Capture the cell that displays the provided text and extract its [X, Y] central coordinate. 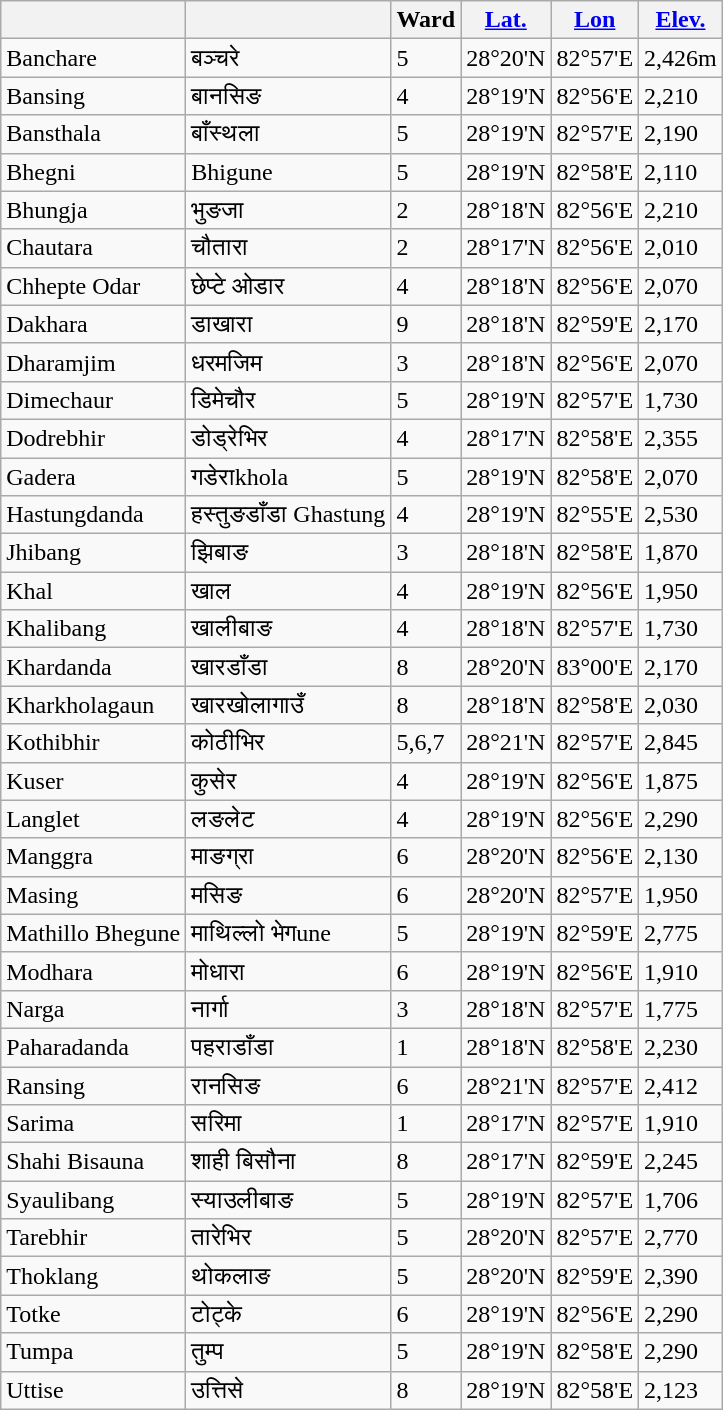
हस्तुङडाँडा Ghastung [288, 515]
Tarebhir [94, 1238]
भुङजा [288, 210]
5,6,7 [426, 743]
मोधारा [288, 971]
2,355 [681, 438]
तुम्प [288, 1352]
स्याउलीबाङ [288, 1200]
82°55'E [595, 515]
Elev. [681, 20]
2,530 [681, 515]
2,130 [681, 857]
Tumpa [94, 1352]
Dimechaur [94, 400]
Modhara [94, 971]
Lat. [506, 20]
Khal [94, 591]
शाही बिसौना [288, 1162]
सरिमा [288, 1124]
Syaulibang [94, 1200]
कुसेर [288, 781]
Sarima [94, 1124]
खारडाँडा [288, 667]
Bhegni [94, 172]
Shahi Bisauna [94, 1162]
2,190 [681, 134]
Paharadanda [94, 1047]
2,010 [681, 248]
धरमजिम [288, 362]
1,870 [681, 553]
लङलेट [288, 819]
2,030 [681, 705]
Chautara [94, 248]
छेप्टे ओडार [288, 286]
Narga [94, 1009]
2,426m [681, 58]
Langlet [94, 819]
1,875 [681, 781]
Gadera [94, 477]
Chhepte Odar [94, 286]
Thoklang [94, 1276]
Ward [426, 20]
Lon [595, 20]
कोठीभिर [288, 743]
2,412 [681, 1085]
खाल [288, 591]
2,230 [681, 1047]
गडेराkhola [288, 477]
पहराडाँडा [288, 1047]
चौतारा [288, 248]
बाँस्थला [288, 134]
खारखोलागाउँ [288, 705]
Masing [94, 895]
बञ्चरे [288, 58]
Kothibhir [94, 743]
डिमेचौर [288, 400]
2,845 [681, 743]
2,770 [681, 1238]
83°00'E [595, 667]
Kharkholagaun [94, 705]
बानसिङ [288, 96]
Totke [94, 1314]
9 [426, 324]
मसिङ [288, 895]
Mathillo Bhegune [94, 933]
Dakhara [94, 324]
टोट्के [288, 1314]
Dodrebhir [94, 438]
2,123 [681, 1390]
Uttise [94, 1390]
2,390 [681, 1276]
Bansing [94, 96]
रानसिङ [288, 1085]
Khardanda [94, 667]
उत्तिसे [288, 1390]
माङग्रा [288, 857]
Kuser [94, 781]
2,775 [681, 933]
Jhibang [94, 553]
झिबाङ [288, 553]
2,245 [681, 1162]
2,110 [681, 172]
Manggra [94, 857]
खालीबाङ [288, 629]
डाखारा [288, 324]
Hastungdanda [94, 515]
तारेभिर [288, 1238]
Ransing [94, 1085]
Khalibang [94, 629]
1,775 [681, 1009]
1,706 [681, 1200]
Dharamjim [94, 362]
Bansthala [94, 134]
Bhungja [94, 210]
Banchare [94, 58]
नार्गा [288, 1009]
थोकलाङ [288, 1276]
माथिल्लो भेगune [288, 933]
डोड्रेभिर [288, 438]
Bhigune [288, 172]
